Pinpoint the cell where the given text exists, returning its (x, y) midpoint coordinate. 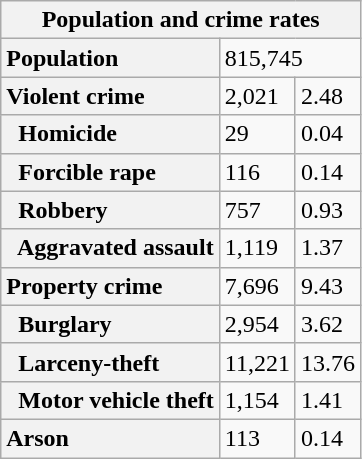
2,021 (257, 96)
Violent crime (110, 96)
Motor vehicle theft (110, 400)
11,221 (257, 362)
3.62 (328, 324)
815,745 (290, 58)
757 (257, 210)
Forcible rape (110, 172)
Aggravated assault (110, 248)
0.04 (328, 134)
Robbery (110, 210)
Property crime (110, 286)
Population (110, 58)
Homicide (110, 134)
116 (257, 172)
29 (257, 134)
1,154 (257, 400)
0.93 (328, 210)
2.48 (328, 96)
Arson (110, 438)
1.41 (328, 400)
13.76 (328, 362)
Population and crime rates (181, 20)
7,696 (257, 286)
Burglary (110, 324)
Larceny-theft (110, 362)
113 (257, 438)
2,954 (257, 324)
1,119 (257, 248)
1.37 (328, 248)
9.43 (328, 286)
